Output the [X, Y] coordinate of the center of the cell containing the given text.  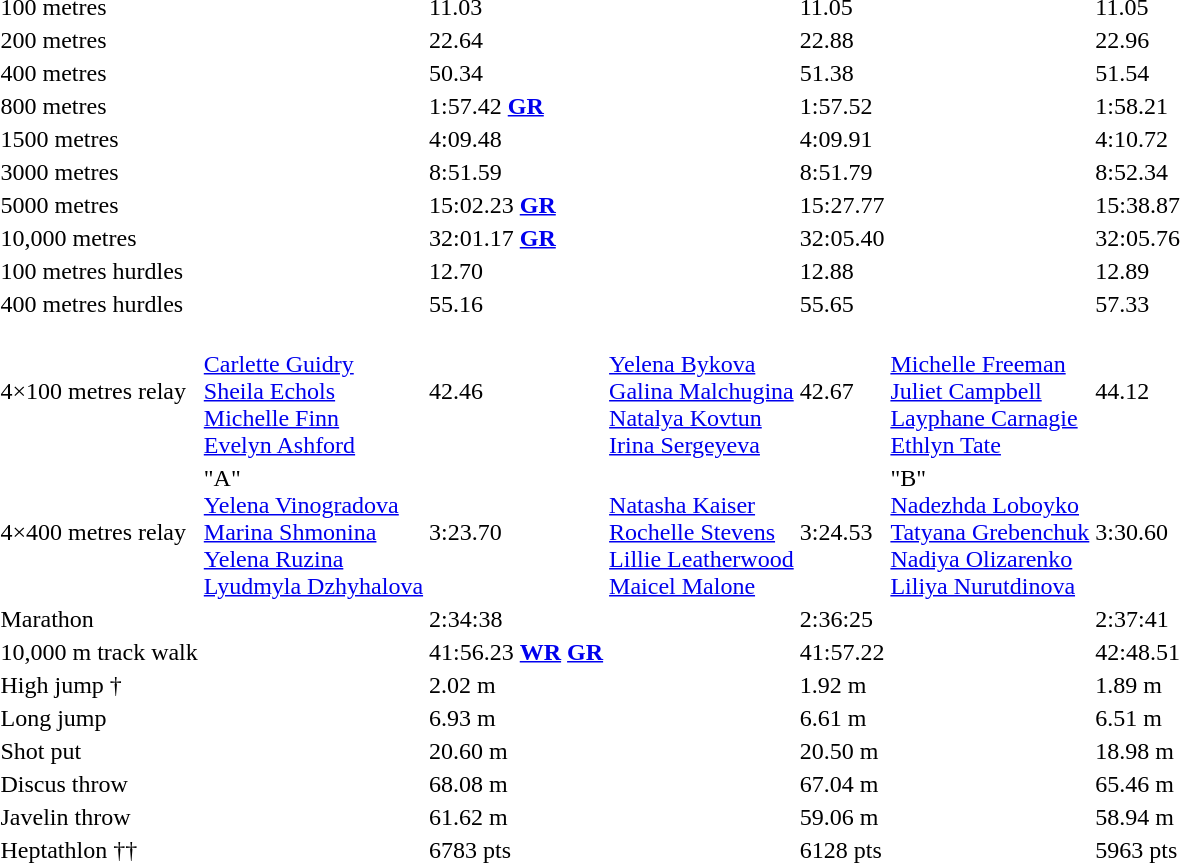
4:09.91 [842, 139]
"A" Yelena VinogradovaMarina ShmoninaYelena RuzinaLyudmyla Dzhyhalova [313, 532]
"B" Nadezhda LoboykoTatyana GrebenchukNadiya OlizarenkoLiliya Nurutdinova [990, 532]
20.60 m [516, 751]
1:57.42 GR [516, 106]
50.34 [516, 73]
1.92 m [842, 685]
22.88 [842, 40]
67.04 m [842, 784]
15:27.77 [842, 205]
15:02.23 GR [516, 205]
61.62 m [516, 817]
Carlette GuidrySheila EcholsMichelle FinnEvelyn Ashford [313, 391]
12.88 [842, 271]
55.65 [842, 304]
32:01.17 GR [516, 238]
12.70 [516, 271]
2:34:38 [516, 619]
42.67 [842, 391]
3:24.53 [842, 532]
8:51.59 [516, 172]
22.64 [516, 40]
51.38 [842, 73]
41:56.23 WR GR [516, 652]
Natasha KaiserRochelle StevensLillie LeatherwoodMaicel Malone [702, 532]
41:57.22 [842, 652]
2:36:25 [842, 619]
Michelle FreemanJuliet CampbellLayphane CarnagieEthlyn Tate [990, 391]
4:09.48 [516, 139]
42.46 [516, 391]
Yelena BykovaGalina MalchuginaNatalya KovtunIrina Sergeyeva [702, 391]
3:23.70 [516, 532]
32:05.40 [842, 238]
59.06 m [842, 817]
8:51.79 [842, 172]
20.50 m [842, 751]
55.16 [516, 304]
6.93 m [516, 718]
6.61 m [842, 718]
68.08 m [516, 784]
1:57.52 [842, 106]
2.02 m [516, 685]
